Identify which cell holds the provided text, then report its [x, y] central coordinate. 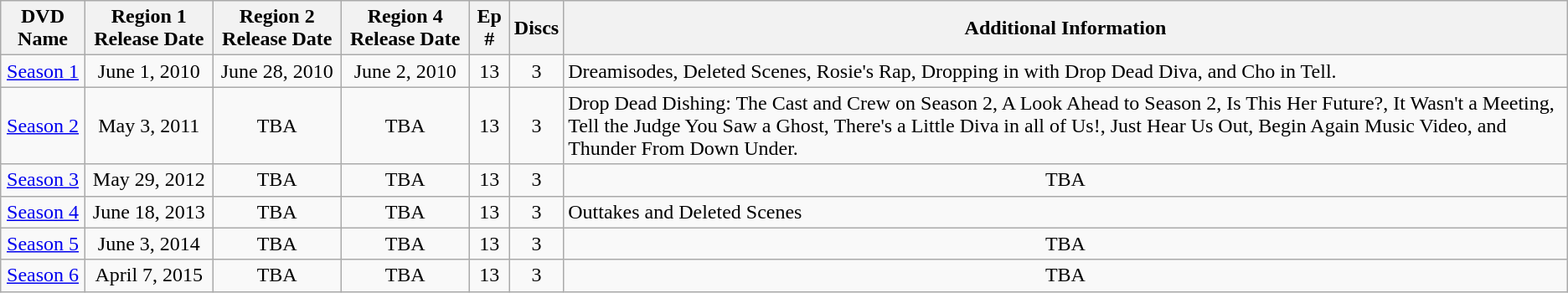
Outtakes and Deleted Scenes [1065, 212]
Season 1 [44, 71]
June 18, 2013 [149, 212]
April 7, 2015 [149, 275]
Region 2 Release Date [276, 28]
June 28, 2010 [276, 71]
Discs [536, 28]
June 3, 2014 [149, 244]
Region 4 Release Date [405, 28]
Season 5 [44, 244]
Season 2 [44, 126]
Season 3 [44, 180]
June 2, 2010 [405, 71]
Additional Information [1065, 28]
Dreamisodes, Deleted Scenes, Rosie's Rap, Dropping in with Drop Dead Diva, and Cho in Tell. [1065, 71]
Season 4 [44, 212]
May 29, 2012 [149, 180]
June 1, 2010 [149, 71]
DVD Name [44, 28]
Region 1 Release Date [149, 28]
Ep # [489, 28]
Season 6 [44, 275]
May 3, 2011 [149, 126]
